Extract the (x, y) coordinate from the center of the cell holding the provided text.  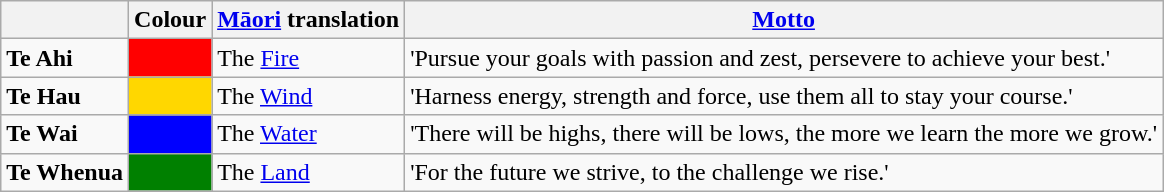
Te Ahi (65, 58)
Māori translation (308, 20)
Motto (784, 20)
'Harness energy, strength and force, use them all to stay your course.' (784, 96)
The Water (308, 134)
'There will be highs, there will be lows, the more we learn the more we grow.' (784, 134)
'Pursue your goals with passion and zest, persevere to achieve your best.' (784, 58)
Te Whenua (65, 172)
The Fire (308, 58)
Te Wai (65, 134)
'For the future we strive, to the challenge we rise.' (784, 172)
The Land (308, 172)
The Wind (308, 96)
Te Hau (65, 96)
Colour (170, 20)
